For the text-containing cell, return its midpoint in [X, Y] coordinate format. 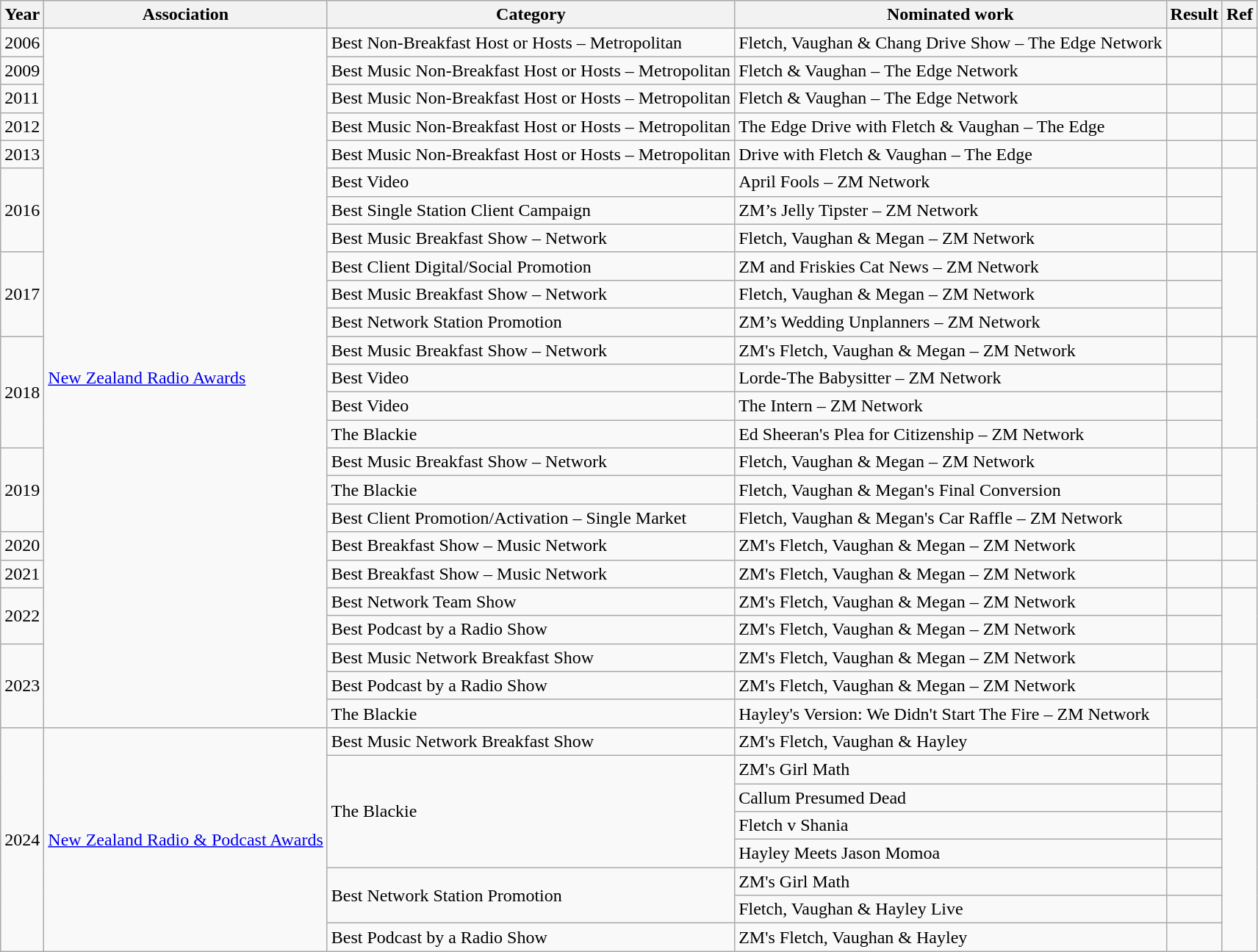
Best Non-Breakfast Host or Hosts – Metropolitan [531, 43]
2006 [22, 43]
2012 [22, 126]
ZM’s Wedding Unplanners – ZM Network [951, 322]
Association [185, 15]
Fletch, Vaughan & Hayley Live [951, 909]
Best Single Station Client Campaign [531, 210]
Ref [1239, 15]
2023 [22, 685]
Year [22, 15]
The Intern – ZM Network [951, 406]
Callum Presumed Dead [951, 797]
Fletch v Shania [951, 826]
The Edge Drive with Fletch & Vaughan – The Edge [951, 126]
2021 [22, 574]
2017 [22, 294]
2020 [22, 546]
Drive with Fletch & Vaughan – The Edge [951, 154]
April Fools – ZM Network [951, 182]
2024 [22, 839]
2016 [22, 210]
Fletch, Vaughan & Megan's Final Conversion [951, 490]
Ed Sheeran's Plea for Citizenship – ZM Network [951, 434]
Best Network Team Show [531, 602]
ZM’s Jelly Tipster – ZM Network [951, 210]
2022 [22, 616]
2011 [22, 98]
ZM and Friskies Cat News – ZM Network [951, 266]
Nominated work [951, 15]
Best Client Promotion/Activation – Single Market [531, 518]
2013 [22, 154]
Hayley Meets Jason Momoa [951, 854]
Fletch, Vaughan & Megan's Car Raffle – ZM Network [951, 518]
Lorde-The Babysitter – ZM Network [951, 378]
New Zealand Radio & Podcast Awards [185, 839]
Category [531, 15]
Fletch, Vaughan & Chang Drive Show – The Edge Network [951, 43]
2018 [22, 392]
Hayley's Version: We Didn't Start The Fire – ZM Network [951, 713]
Best Client Digital/Social Promotion [531, 266]
2009 [22, 71]
Result [1194, 15]
2019 [22, 490]
New Zealand Radio Awards [185, 378]
